Pinpoint the cell where the given text exists, returning its [x, y] midpoint coordinate. 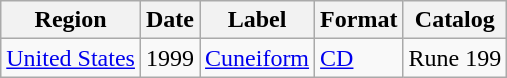
Rune 199 [455, 58]
Label [258, 20]
CD [359, 58]
Region [71, 20]
Cuneiform [258, 58]
Format [359, 20]
Date [170, 20]
Catalog [455, 20]
1999 [170, 58]
United States [71, 58]
